Search for the cell housing the specified text and yield its (X, Y) center coordinate. 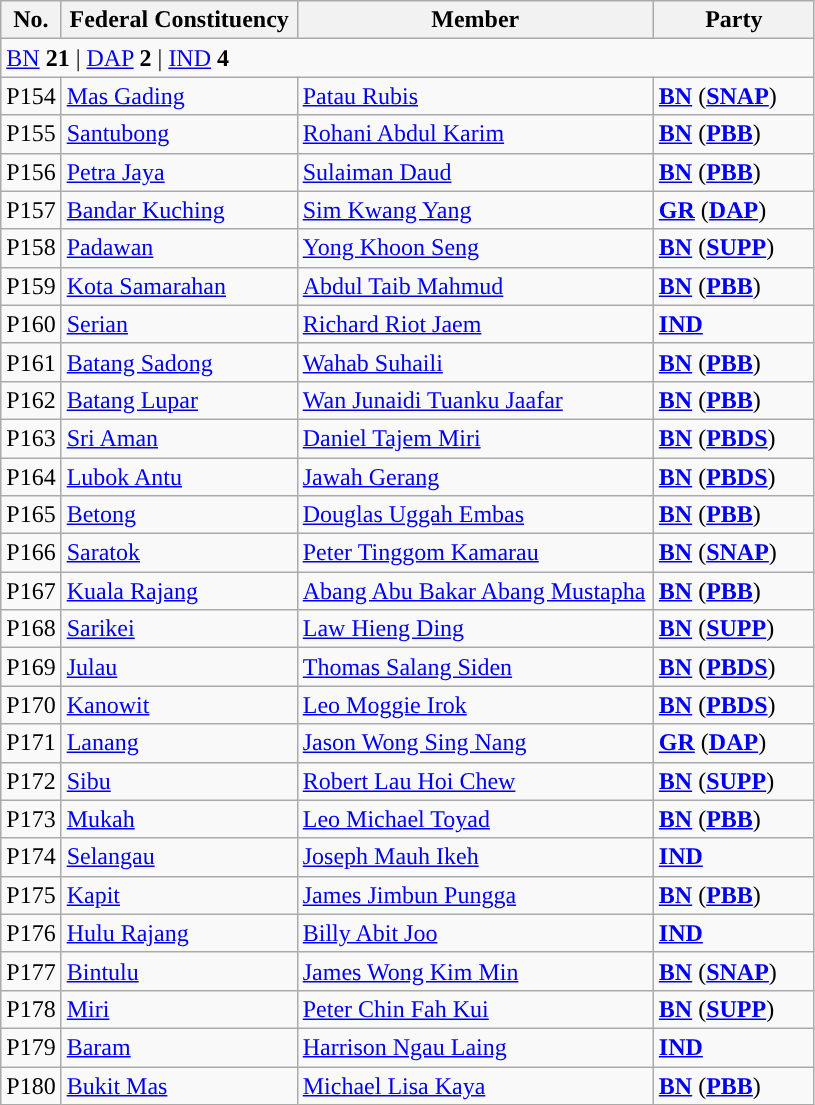
P169 (31, 667)
Law Hieng Ding (475, 629)
Michael Lisa Kaya (475, 1085)
James Wong Kim Min (475, 971)
Jason Wong Sing Nang (475, 743)
Joseph Mauh Ikeh (475, 857)
P173 (31, 819)
P157 (31, 210)
Saratok (179, 553)
Bintulu (179, 971)
P156 (31, 172)
P170 (31, 705)
Yong Khoon Seng (475, 248)
P164 (31, 477)
Peter Chin Fah Kui (475, 1009)
No. (31, 20)
Julau (179, 667)
Hulu Rajang (179, 933)
Party (734, 20)
Santubong (179, 134)
P163 (31, 438)
P160 (31, 324)
Douglas Uggah Embas (475, 515)
Daniel Tajem Miri (475, 438)
P162 (31, 400)
Sarikei (179, 629)
Sulaiman Daud (475, 172)
Mukah (179, 819)
P155 (31, 134)
Kapit (179, 895)
Mas Gading (179, 96)
Kanowit (179, 705)
Abdul Taib Mahmud (475, 286)
Thomas Salang Siden (475, 667)
Member (475, 20)
Patau Rubis (475, 96)
Leo Moggie Irok (475, 705)
Serian (179, 324)
Robert Lau Hoi Chew (475, 781)
Betong (179, 515)
Lubok Antu (179, 477)
Batang Sadong (179, 362)
P171 (31, 743)
Abang Abu Bakar Abang Mustapha (475, 591)
P176 (31, 933)
Leo Michael Toyad (475, 819)
Batang Lupar (179, 400)
Bukit Mas (179, 1085)
P175 (31, 895)
P177 (31, 971)
P172 (31, 781)
Federal Constituency (179, 20)
P178 (31, 1009)
Billy Abit Joo (475, 933)
P165 (31, 515)
Harrison Ngau Laing (475, 1047)
P168 (31, 629)
P158 (31, 248)
P161 (31, 362)
P167 (31, 591)
Peter Tinggom Kamarau (475, 553)
Richard Riot Jaem (475, 324)
Lanang (179, 743)
P154 (31, 96)
Kota Samarahan (179, 286)
Petra Jaya (179, 172)
P179 (31, 1047)
Padawan (179, 248)
James Jimbun Pungga (475, 895)
Jawah Gerang (475, 477)
P180 (31, 1085)
Kuala Rajang (179, 591)
Bandar Kuching (179, 210)
Rohani Abdul Karim (475, 134)
Wahab Suhaili (475, 362)
Sibu (179, 781)
BN 21 | DAP 2 | IND 4 (408, 58)
Selangau (179, 857)
Miri (179, 1009)
Wan Junaidi Tuanku Jaafar (475, 400)
Sri Aman (179, 438)
P174 (31, 857)
Sim Kwang Yang (475, 210)
Baram (179, 1047)
P159 (31, 286)
P166 (31, 553)
